Determine the (x, y) coordinate at the center of the cell enclosing the given text.  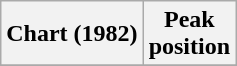
Chart (1982) (72, 34)
Peakposition (189, 34)
